Return (x, y) of the center of cell containing provided text 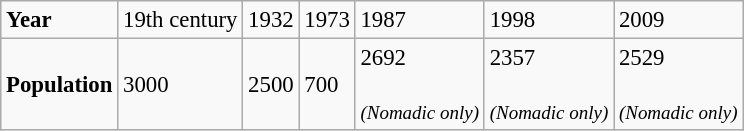
700 (327, 85)
2357 (Nomadic only) (548, 85)
2009 (678, 20)
1987 (420, 20)
1932 (271, 20)
Year (60, 20)
1973 (327, 20)
3000 (180, 85)
Population (60, 85)
2500 (271, 85)
2692 (Nomadic only) (420, 85)
1998 (548, 20)
2529 (Nomadic only) (678, 85)
19th century (180, 20)
